Return the [X, Y] coordinate for the center point of the cell that contains the specified text.  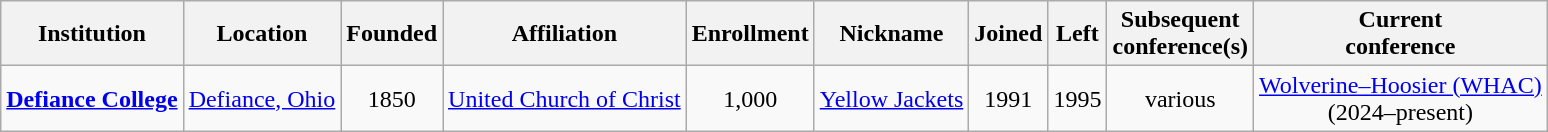
Defiance College [92, 98]
Wolverine–Hoosier (WHAC)(2024–present) [1401, 98]
Yellow Jackets [892, 98]
Institution [92, 34]
Founded [392, 34]
1991 [1008, 98]
Location [262, 34]
Left [1078, 34]
United Church of Christ [565, 98]
Subsequentconference(s) [1180, 34]
1,000 [750, 98]
1995 [1078, 98]
various [1180, 98]
Joined [1008, 34]
Currentconference [1401, 34]
Nickname [892, 34]
Defiance, Ohio [262, 98]
Affiliation [565, 34]
Enrollment [750, 34]
1850 [392, 98]
